Detect which cell encompasses the target text, then output its [X, Y] center coordinate. 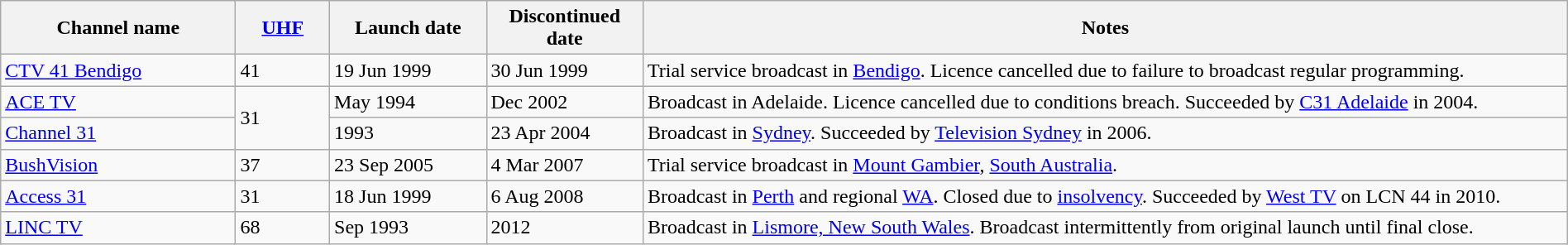
68 [283, 228]
30 Jun 1999 [564, 70]
Dec 2002 [564, 102]
Trial service broadcast in Bendigo. Licence cancelled due to failure to broadcast regular programming. [1105, 70]
19 Jun 1999 [409, 70]
Channel name [118, 28]
LINC TV [118, 228]
Channel 31 [118, 133]
23 Apr 2004 [564, 133]
Broadcast in Sydney. Succeeded by Television Sydney in 2006. [1105, 133]
Broadcast in Adelaide. Licence cancelled due to conditions breach. Succeeded by C31 Adelaide in 2004. [1105, 102]
BushVision [118, 165]
UHF [283, 28]
Sep 1993 [409, 228]
18 Jun 1999 [409, 196]
Notes [1105, 28]
CTV 41 Bendigo [118, 70]
ACE TV [118, 102]
4 Mar 2007 [564, 165]
41 [283, 70]
2012 [564, 228]
1993 [409, 133]
Access 31 [118, 196]
May 1994 [409, 102]
Trial service broadcast in Mount Gambier, South Australia. [1105, 165]
6 Aug 2008 [564, 196]
37 [283, 165]
Discontinued date [564, 28]
Broadcast in Lismore, New South Wales. Broadcast intermittently from original launch until final close. [1105, 228]
Launch date [409, 28]
23 Sep 2005 [409, 165]
Broadcast in Perth and regional WA. Closed due to insolvency. Succeeded by West TV on LCN 44 in 2010. [1105, 196]
